Find where the given text appears and provide that cell's center as (X, Y) coordinate. 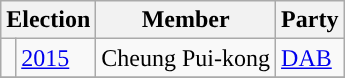
Member (186, 20)
DAB (310, 58)
2015 (56, 58)
Election (48, 20)
Cheung Pui-kong (186, 58)
Party (310, 20)
